Provide the [x, y] coordinate of the cell's center where the given text is located.  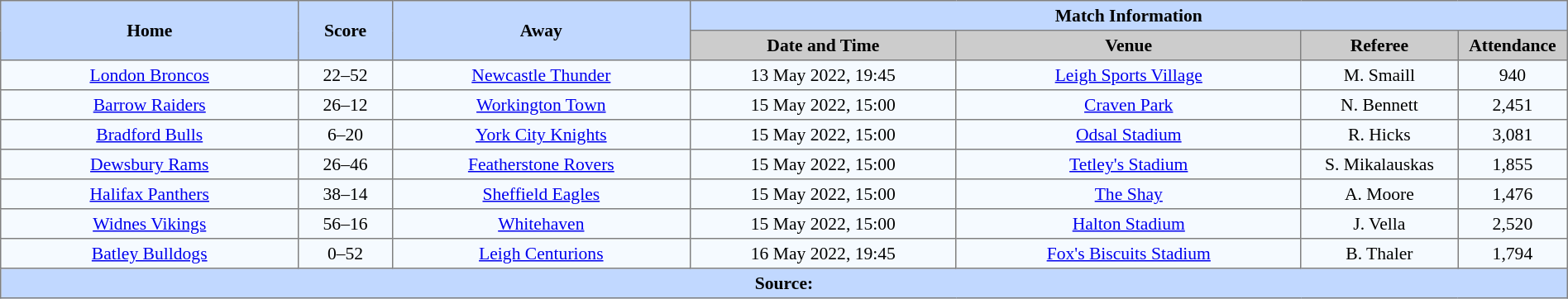
Halton Stadium [1128, 224]
J. Vella [1379, 224]
Batley Bulldogs [150, 254]
M. Smaill [1379, 75]
London Broncos [150, 75]
Referee [1379, 45]
26–46 [346, 164]
22–52 [346, 75]
Fox's Biscuits Stadium [1128, 254]
Tetley's Stadium [1128, 164]
N. Bennett [1379, 105]
A. Moore [1379, 194]
26–12 [346, 105]
The Shay [1128, 194]
13 May 2022, 19:45 [823, 75]
Match Information [1128, 16]
Newcastle Thunder [541, 75]
1,794 [1513, 254]
Attendance [1513, 45]
Featherstone Rovers [541, 164]
6–20 [346, 135]
16 May 2022, 19:45 [823, 254]
Workington Town [541, 105]
2,520 [1513, 224]
0–52 [346, 254]
S. Mikalauskas [1379, 164]
56–16 [346, 224]
R. Hicks [1379, 135]
Bradford Bulls [150, 135]
Date and Time [823, 45]
Widnes Vikings [150, 224]
38–14 [346, 194]
Venue [1128, 45]
B. Thaler [1379, 254]
Away [541, 31]
Odsal Stadium [1128, 135]
Score [346, 31]
1,855 [1513, 164]
Whitehaven [541, 224]
Craven Park [1128, 105]
940 [1513, 75]
2,451 [1513, 105]
Barrow Raiders [150, 105]
Halifax Panthers [150, 194]
Leigh Sports Village [1128, 75]
Leigh Centurions [541, 254]
1,476 [1513, 194]
York City Knights [541, 135]
Dewsbury Rams [150, 164]
Home [150, 31]
3,081 [1513, 135]
Source: [784, 283]
Sheffield Eagles [541, 194]
